Identify which cell holds the provided text, then report its [X, Y] central coordinate. 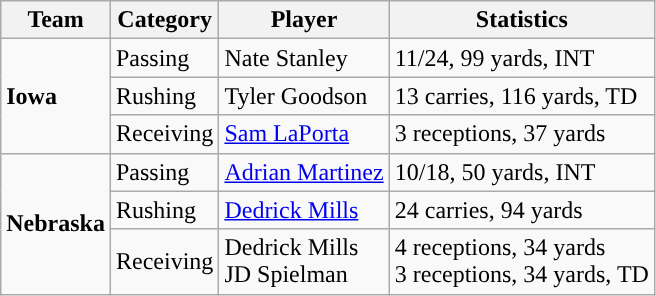
10/18, 50 yards, INT [522, 172]
4 receptions, 34 yards3 receptions, 34 yards, TD [522, 262]
Category [164, 20]
Dedrick Mills [304, 210]
Dedrick MillsJD Spielman [304, 262]
Statistics [522, 20]
11/24, 99 yards, INT [522, 58]
Adrian Martinez [304, 172]
24 carries, 94 yards [522, 210]
Iowa [56, 96]
Tyler Goodson [304, 96]
Nebraska [56, 224]
13 carries, 116 yards, TD [522, 96]
Nate Stanley [304, 58]
Player [304, 20]
Sam LaPorta [304, 134]
3 receptions, 37 yards [522, 134]
Team [56, 20]
